Scan for the cell matching the given text and deliver its [X, Y] coordinate at center. 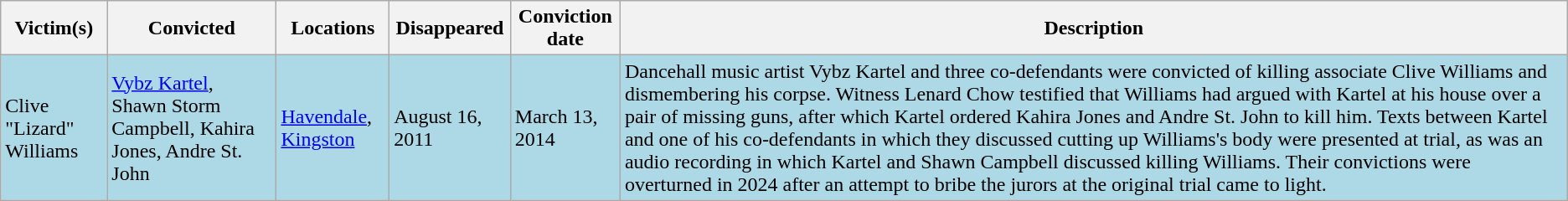
Locations [333, 28]
August 16, 2011 [451, 127]
March 13, 2014 [565, 127]
Disappeared [451, 28]
Conviction date [565, 28]
Vybz Kartel, Shawn Storm Campbell, Kahira Jones, Andre St. John [192, 127]
Description [1094, 28]
Convicted [192, 28]
Havendale, Kingston [333, 127]
Victim(s) [54, 28]
Clive "Lizard" Williams [54, 127]
